Determine the [X, Y] coordinate at the center of the cell enclosing the given text.  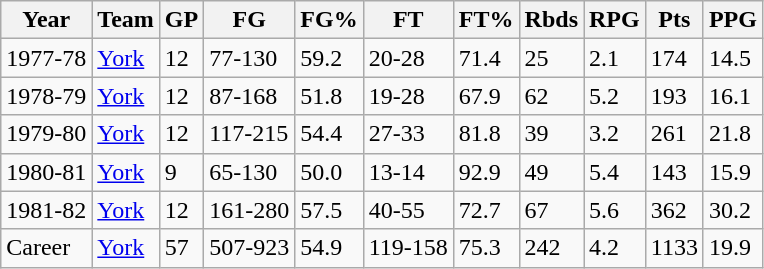
1980-81 [46, 172]
RPG [615, 20]
20-28 [408, 58]
75.3 [486, 248]
119-158 [408, 248]
72.7 [486, 210]
92.9 [486, 172]
1981-82 [46, 210]
FT% [486, 20]
13-14 [408, 172]
193 [674, 96]
Team [126, 20]
87-168 [250, 96]
4.2 [615, 248]
5.4 [615, 172]
65-130 [250, 172]
39 [551, 134]
16.1 [732, 96]
1978-79 [46, 96]
117-215 [250, 134]
14.5 [732, 58]
54.4 [329, 134]
1133 [674, 248]
25 [551, 58]
15.9 [732, 172]
19-28 [408, 96]
67 [551, 210]
51.8 [329, 96]
67.9 [486, 96]
27-33 [408, 134]
71.4 [486, 58]
50.0 [329, 172]
Career [46, 248]
40-55 [408, 210]
57.5 [329, 210]
19.9 [732, 248]
81.8 [486, 134]
21.8 [732, 134]
161-280 [250, 210]
FG% [329, 20]
5.2 [615, 96]
Pts [674, 20]
507-923 [250, 248]
30.2 [732, 210]
3.2 [615, 134]
Year [46, 20]
242 [551, 248]
261 [674, 134]
77-130 [250, 58]
FT [408, 20]
5.6 [615, 210]
9 [181, 172]
GP [181, 20]
1977-78 [46, 58]
362 [674, 210]
59.2 [329, 58]
54.9 [329, 248]
174 [674, 58]
PPG [732, 20]
FG [250, 20]
57 [181, 248]
62 [551, 96]
143 [674, 172]
Rbds [551, 20]
1979-80 [46, 134]
49 [551, 172]
2.1 [615, 58]
